Extract the [x, y] coordinate from the center of the cell holding the provided text.  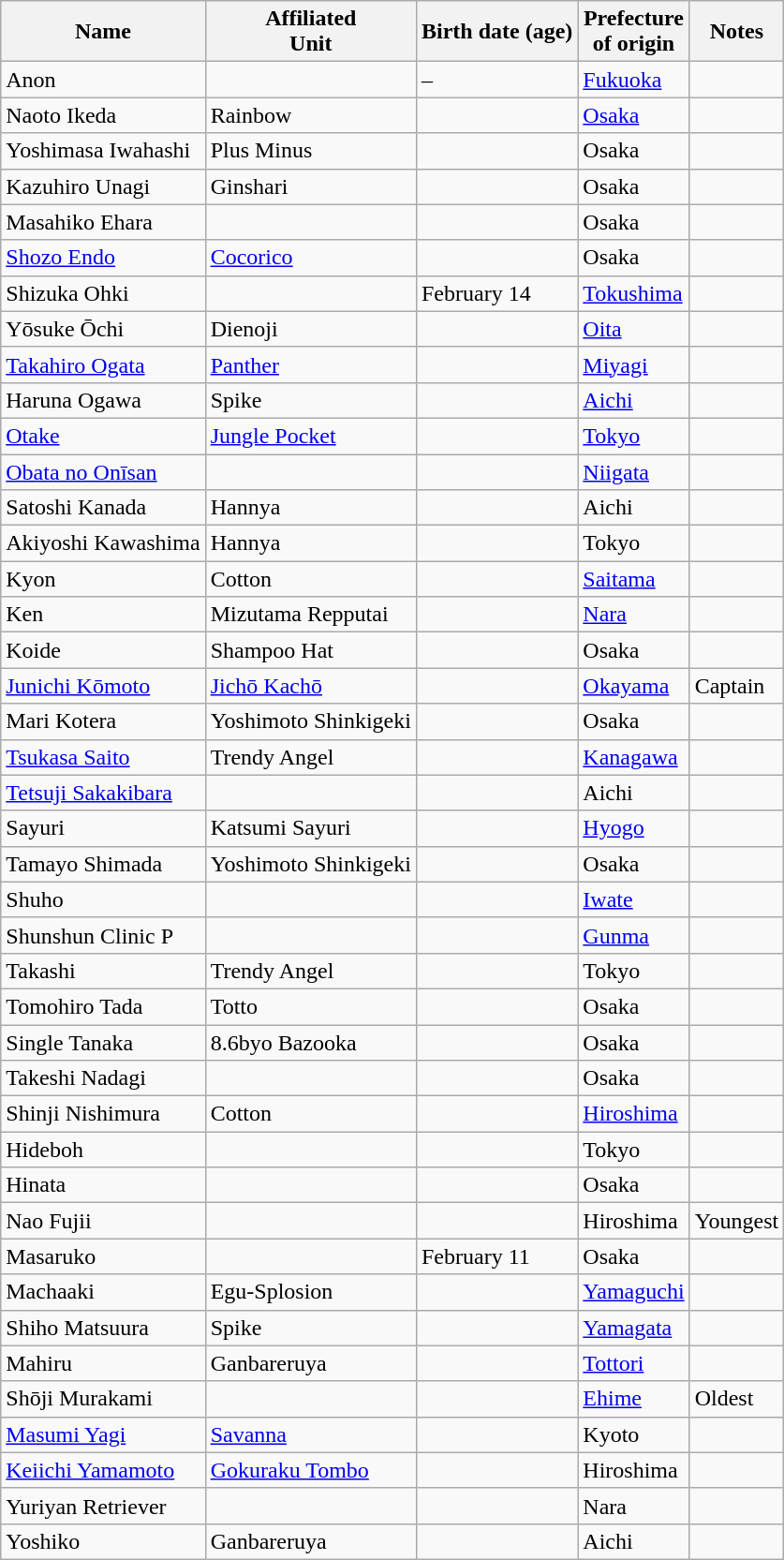
Kyoto [633, 1434]
Birth date (age) [496, 32]
Mari Kotera [103, 721]
Takeshi Nadagi [103, 1078]
Obata no Onīsan [103, 471]
Junichi Kōmoto [103, 686]
Iwate [633, 899]
Sayuri [103, 828]
Youngest [736, 1221]
Takahiro Ogata [103, 364]
Name [103, 32]
Shiho Matsuura [103, 1328]
Katsumi Sayuri [311, 828]
Gunma [633, 935]
Captain [736, 686]
Fukuoka [633, 80]
Niigata [633, 471]
Yoshiko [103, 1541]
Plus Minus [311, 151]
Cocorico [311, 258]
Jichō Kachō [311, 686]
Akiyoshi Kawashima [103, 543]
Koide [103, 650]
Okayama [633, 686]
Tsukasa Saito [103, 757]
Masumi Yagi [103, 1434]
Single Tanaka [103, 1043]
Rainbow [311, 115]
Tetsuji Sakakibara [103, 793]
Takashi [103, 971]
AffiliatedUnit [311, 32]
Anon [103, 80]
Hideboh [103, 1150]
Tokushima [633, 293]
Shinji Nishimura [103, 1114]
Yamagata [633, 1328]
8.6byo Bazooka [311, 1043]
Haruna Ogawa [103, 400]
Shampoo Hat [311, 650]
Savanna [311, 1434]
Saitama [633, 579]
Hinata [103, 1185]
Yamaguchi [633, 1292]
Shizuka Ohki [103, 293]
Masahiko Ehara [103, 222]
Yuriyan Retriever [103, 1506]
Panther [311, 364]
Kazuhiro Unagi [103, 186]
Dienoji [311, 329]
Tamayo Shimada [103, 864]
February 11 [496, 1256]
Yoshimasa Iwahashi [103, 151]
Masaruko [103, 1256]
Shuho [103, 899]
– [496, 80]
Machaaki [103, 1292]
Ehime [633, 1399]
Gokuraku Tombo [311, 1470]
Tottori [633, 1363]
Otake [103, 436]
Shunshun Clinic P [103, 935]
Hyogo [633, 828]
Kyon [103, 579]
Mizutama Repputai [311, 615]
Satoshi Kanada [103, 508]
Naoto Ikeda [103, 115]
Ken [103, 615]
Miyagi [633, 364]
Egu-Splosion [311, 1292]
Notes [736, 32]
Prefectureof origin [633, 32]
February 14 [496, 293]
Shozo Endo [103, 258]
Jungle Pocket [311, 436]
Oita [633, 329]
Ginshari [311, 186]
Totto [311, 1006]
Yōsuke Ōchi [103, 329]
Tomohiro Tada [103, 1006]
Oldest [736, 1399]
Keiichi Yamamoto [103, 1470]
Nao Fujii [103, 1221]
Shōji Murakami [103, 1399]
Kanagawa [633, 757]
Mahiru [103, 1363]
